Find where the given text appears and provide that cell's center as (x, y) coordinate. 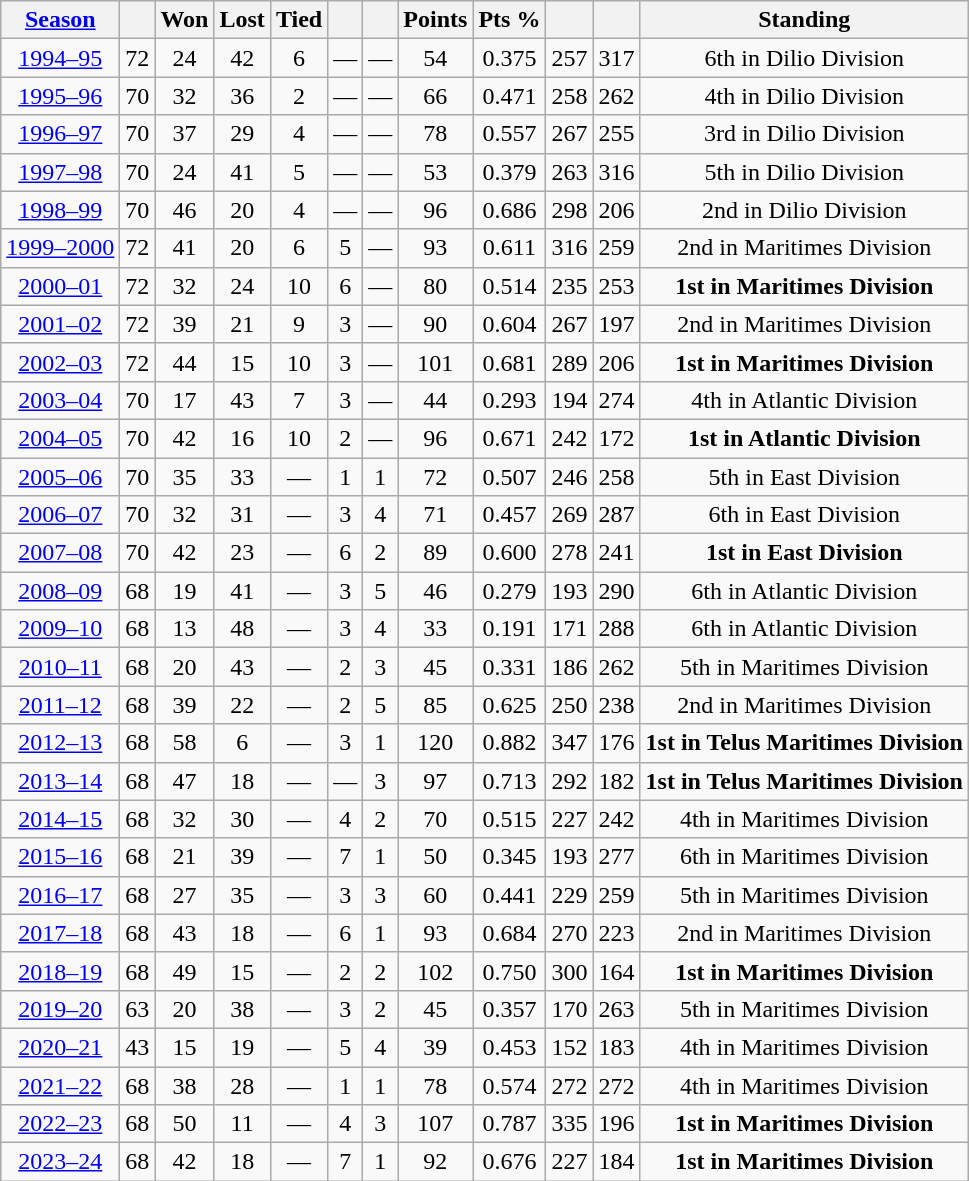
47 (184, 781)
0.515 (510, 819)
0.750 (510, 971)
0.671 (510, 438)
0.574 (510, 1085)
183 (616, 1047)
92 (436, 1162)
0.379 (510, 172)
317 (616, 58)
2nd in Dilio Division (804, 210)
269 (570, 515)
288 (616, 629)
278 (570, 553)
4th in Atlantic Division (804, 400)
194 (570, 400)
89 (436, 553)
Season (60, 20)
152 (570, 1047)
196 (616, 1124)
36 (242, 96)
2006–07 (60, 515)
9 (298, 324)
2023–24 (60, 1162)
0.787 (510, 1124)
2013–14 (60, 781)
2010–11 (60, 667)
13 (184, 629)
0.557 (510, 134)
1998–99 (60, 210)
0.453 (510, 1047)
241 (616, 553)
257 (570, 58)
277 (616, 857)
0.279 (510, 591)
292 (570, 781)
120 (436, 743)
2014–15 (60, 819)
0.681 (510, 362)
238 (616, 705)
3rd in Dilio Division (804, 134)
2000–01 (60, 286)
0.471 (510, 96)
0.507 (510, 477)
2021–22 (60, 1085)
54 (436, 58)
0.625 (510, 705)
2007–08 (60, 553)
287 (616, 515)
2008–09 (60, 591)
49 (184, 971)
229 (570, 895)
0.375 (510, 58)
1995–96 (60, 96)
2020–21 (60, 1047)
11 (242, 1124)
253 (616, 286)
Standing (804, 20)
48 (242, 629)
270 (570, 933)
Pts % (510, 20)
2015–16 (60, 857)
101 (436, 362)
2011–12 (60, 705)
0.713 (510, 781)
184 (616, 1162)
6th in Maritimes Division (804, 857)
1999–2000 (60, 248)
223 (616, 933)
1st in East Division (804, 553)
22 (242, 705)
4th in Dilio Division (804, 96)
182 (616, 781)
107 (436, 1124)
0.331 (510, 667)
90 (436, 324)
170 (570, 1009)
53 (436, 172)
250 (570, 705)
1st in Atlantic Division (804, 438)
335 (570, 1124)
176 (616, 743)
27 (184, 895)
2019–20 (60, 1009)
58 (184, 743)
28 (242, 1085)
1997–98 (60, 172)
97 (436, 781)
71 (436, 515)
63 (138, 1009)
0.676 (510, 1162)
6th in Dilio Division (804, 58)
1994–95 (60, 58)
0.604 (510, 324)
197 (616, 324)
289 (570, 362)
235 (570, 286)
30 (242, 819)
Won (184, 20)
Tied (298, 20)
0.684 (510, 933)
2005–06 (60, 477)
300 (570, 971)
0.345 (510, 857)
186 (570, 667)
2004–05 (60, 438)
102 (436, 971)
80 (436, 286)
Lost (242, 20)
2003–04 (60, 400)
347 (570, 743)
2001–02 (60, 324)
290 (616, 591)
0.441 (510, 895)
0.882 (510, 743)
2022–23 (60, 1124)
0.191 (510, 629)
2002–03 (60, 362)
274 (616, 400)
16 (242, 438)
29 (242, 134)
255 (616, 134)
Points (436, 20)
37 (184, 134)
164 (616, 971)
6th in East Division (804, 515)
60 (436, 895)
2016–17 (60, 895)
0.600 (510, 553)
31 (242, 515)
5th in East Division (804, 477)
2012–13 (60, 743)
23 (242, 553)
17 (184, 400)
5th in Dilio Division (804, 172)
0.293 (510, 400)
298 (570, 210)
85 (436, 705)
246 (570, 477)
2009–10 (60, 629)
0.357 (510, 1009)
2018–19 (60, 971)
0.514 (510, 286)
0.611 (510, 248)
171 (570, 629)
1996–97 (60, 134)
66 (436, 96)
2017–18 (60, 933)
172 (616, 438)
0.686 (510, 210)
0.457 (510, 515)
